Extract the [x, y] coordinate from the center of the cell holding the provided text.  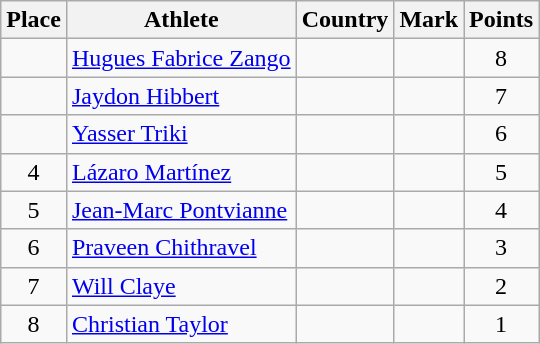
Athlete [181, 20]
3 [502, 248]
Jaydon Hibbert [181, 96]
Points [502, 20]
1 [502, 324]
Hugues Fabrice Zango [181, 58]
2 [502, 286]
Christian Taylor [181, 324]
Will Claye [181, 286]
Yasser Triki [181, 134]
Jean-Marc Pontvianne [181, 210]
Lázaro Martínez [181, 172]
Praveen Chithravel [181, 248]
Mark [429, 20]
Place [34, 20]
Country [345, 20]
